Extract the (x, y) coordinate from the center of the cell holding the provided text.  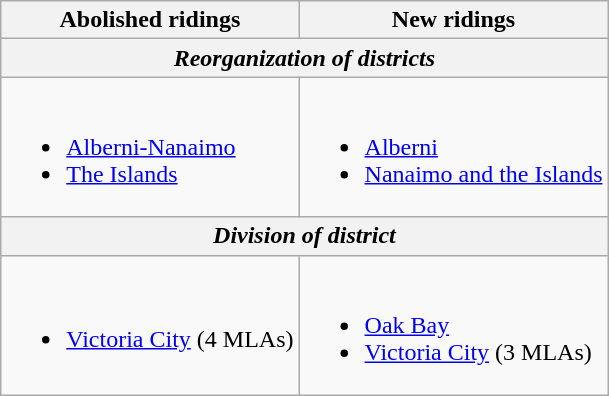
Victoria City (4 MLAs) (150, 325)
Oak BayVictoria City (3 MLAs) (454, 325)
Abolished ridings (150, 20)
Division of district (304, 236)
AlberniNanaimo and the Islands (454, 147)
Alberni-NanaimoThe Islands (150, 147)
New ridings (454, 20)
Reorganization of districts (304, 58)
